Locate the cell with the specified text and output its (X, Y) center coordinate. 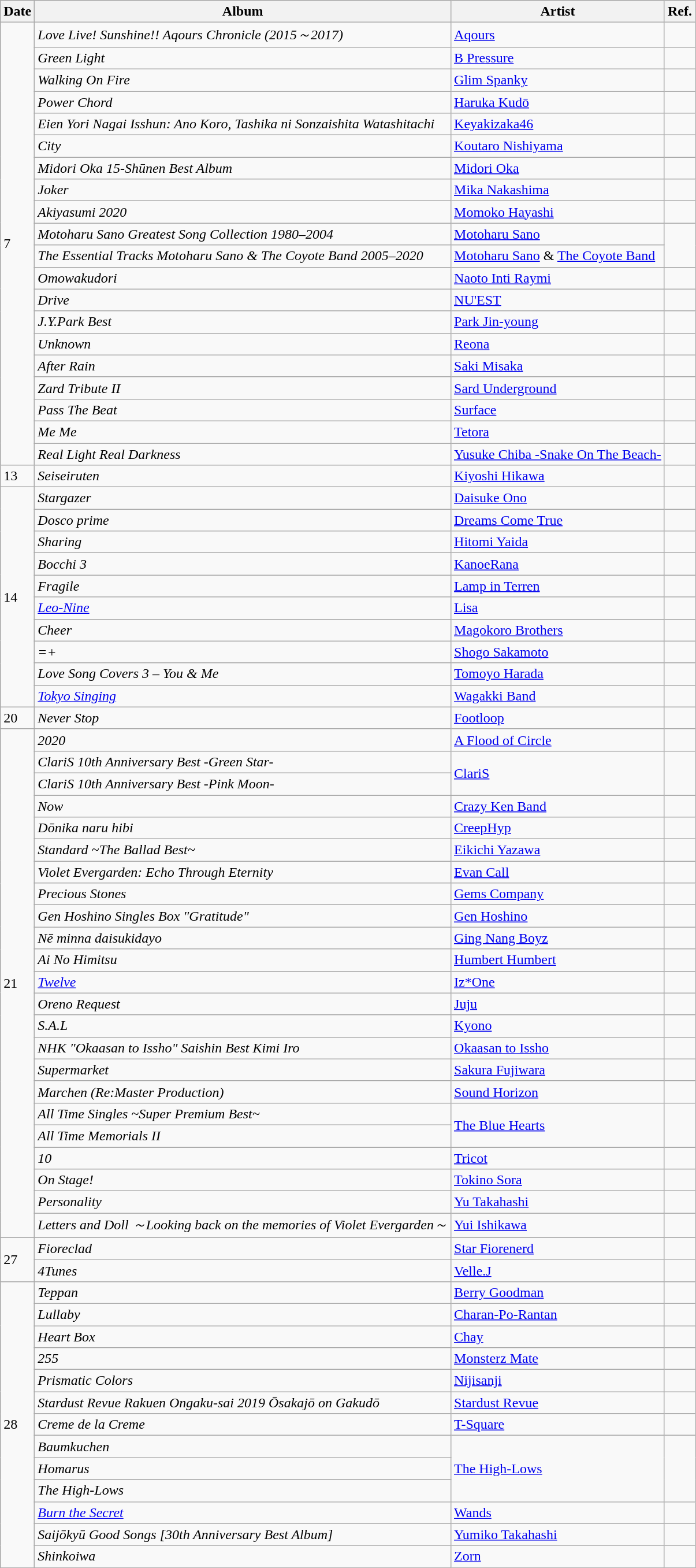
City (243, 146)
Mika Nakashima (558, 190)
Saijōkyū Good Songs [30th Anniversary Best Album] (243, 1534)
T-Square (558, 1425)
Ging Nang Boyz (558, 938)
Teppan (243, 1292)
Burn the Secret (243, 1513)
Okaasan to Issho (558, 1048)
Prismatic Colors (243, 1381)
Personality (243, 1202)
After Rain (243, 366)
Nijisanji (558, 1381)
Homarus (243, 1469)
28 (17, 1424)
Real Light Real Darkness (243, 454)
Haruka Kudō (558, 102)
Tokino Sora (558, 1180)
Green Light (243, 58)
Shinkoiwa (243, 1556)
Star Fiorenerd (558, 1248)
Lullaby (243, 1314)
Daisuke Ono (558, 498)
Dreams Come True (558, 520)
All Time Singles ~Super Premium Best~ (243, 1114)
A Flood of Circle (558, 740)
Motoharu Sano & The Coyote Band (558, 256)
Baumkuchen (243, 1447)
Dosco prime (243, 520)
Glim Spanky (558, 80)
Now (243, 806)
Sound Horizon (558, 1092)
Gen Hoshino Singles Box "Gratitude" (243, 916)
ClariS 10th Anniversary Best -Green Star- (243, 762)
NU'EST (558, 300)
Seiseiruten (243, 476)
Iz*One (558, 982)
Kyono (558, 1026)
Evan Call (558, 872)
NHK "Okaasan to Issho" Saishin Best Kimi Iro (243, 1048)
Keyakizaka46 (558, 124)
Surface (558, 410)
Reona (558, 344)
Artist (558, 12)
Tricot (558, 1158)
Omowakudori (243, 278)
Never Stop (243, 718)
Pass The Beat (243, 410)
Aqours (558, 35)
Juju (558, 1004)
Naoto Inti Raymi (558, 278)
Oreno Request (243, 1004)
Midori Oka (558, 168)
Date (17, 12)
21 (17, 983)
Yumiko Takahashi (558, 1534)
KanoeRana (558, 564)
7 (17, 244)
Monsterz Mate (558, 1359)
Lisa (558, 608)
Sard Underground (558, 388)
Midori Oka 15-Shūnen Best Album (243, 168)
Supermarket (243, 1070)
Stargazer (243, 498)
Marchen (Re:Master Production) (243, 1092)
Zard Tribute II (243, 388)
Wands (558, 1513)
Ai No Himitsu (243, 960)
The Essential Tracks Motoharu Sano & The Coyote Band 2005–2020 (243, 256)
B Pressure (558, 58)
All Time Memorials II (243, 1136)
ClariS (558, 773)
Footloop (558, 718)
Fioreclad (243, 1248)
Album (243, 12)
Momoko Hayashi (558, 212)
Hitomi Yaida (558, 542)
Zorn (558, 1556)
Drive (243, 300)
Gems Company (558, 894)
Kiyoshi Hikawa (558, 476)
Koutaro Nishiyama (558, 146)
13 (17, 476)
Stardust Revue (558, 1403)
Saki Misaka (558, 366)
ClariS 10th Anniversary Best -Pink Moon- (243, 784)
Violet Evergarden: Echo Through Eternity (243, 872)
Standard ~The Ballad Best~ (243, 850)
Park Jin-young (558, 322)
Dōnika naru hibi (243, 828)
Crazy Ken Band (558, 806)
Twelve (243, 982)
Tomoyo Harada (558, 674)
14 (17, 598)
CreepHyp (558, 828)
Motoharu Sano Greatest Song Collection 1980–2004 (243, 234)
Love Live! Sunshine!! Aqours Chronicle (2015～2017) (243, 35)
Eikichi Yazawa (558, 850)
Yui Ishikawa (558, 1225)
Charan-Po-Rantan (558, 1314)
Lamp in Terren (558, 586)
Leo-Nine (243, 608)
Power Chord (243, 102)
Letters and Doll ～Looking back on the memories of Violet Evergarden～ (243, 1225)
=+ (243, 652)
Cheer (243, 630)
Velle.J (558, 1270)
Akiyasumi 2020 (243, 212)
Creme de la Creme (243, 1425)
Heart Box (243, 1337)
Shogo Sakamoto (558, 652)
Yusuke Chiba -Snake On The Beach- (558, 454)
S.A.L (243, 1026)
Walking On Fire (243, 80)
Fragile (243, 586)
Chay (558, 1337)
Tetora (558, 432)
255 (243, 1359)
On Stage! (243, 1180)
Me Me (243, 432)
Precious Stones (243, 894)
Tokyo Singing (243, 696)
Magokoro Brothers (558, 630)
The Blue Hearts (558, 1125)
Yu Takahashi (558, 1202)
Motoharu Sano (558, 234)
Gen Hoshino (558, 916)
Humbert Humbert (558, 960)
20 (17, 718)
Wagakki Band (558, 696)
Sakura Fujiwara (558, 1070)
Sharing (243, 542)
27 (17, 1259)
J.Y.Park Best (243, 322)
Berry Goodman (558, 1292)
Eien Yori Nagai Isshun: Ano Koro, Tashika ni Sonzaishita Watashitachi (243, 124)
10 (243, 1158)
Joker (243, 190)
Nē minna daisukidayo (243, 938)
Bocchi 3 (243, 564)
Unknown (243, 344)
2020 (243, 740)
4Tunes (243, 1270)
Ref. (679, 12)
Love Song Covers 3 – You & Me (243, 674)
Stardust Revue Rakuen Ongaku-sai 2019 Ōsakajō on Gakudō (243, 1403)
